Return [x, y] of the center of cell containing provided text 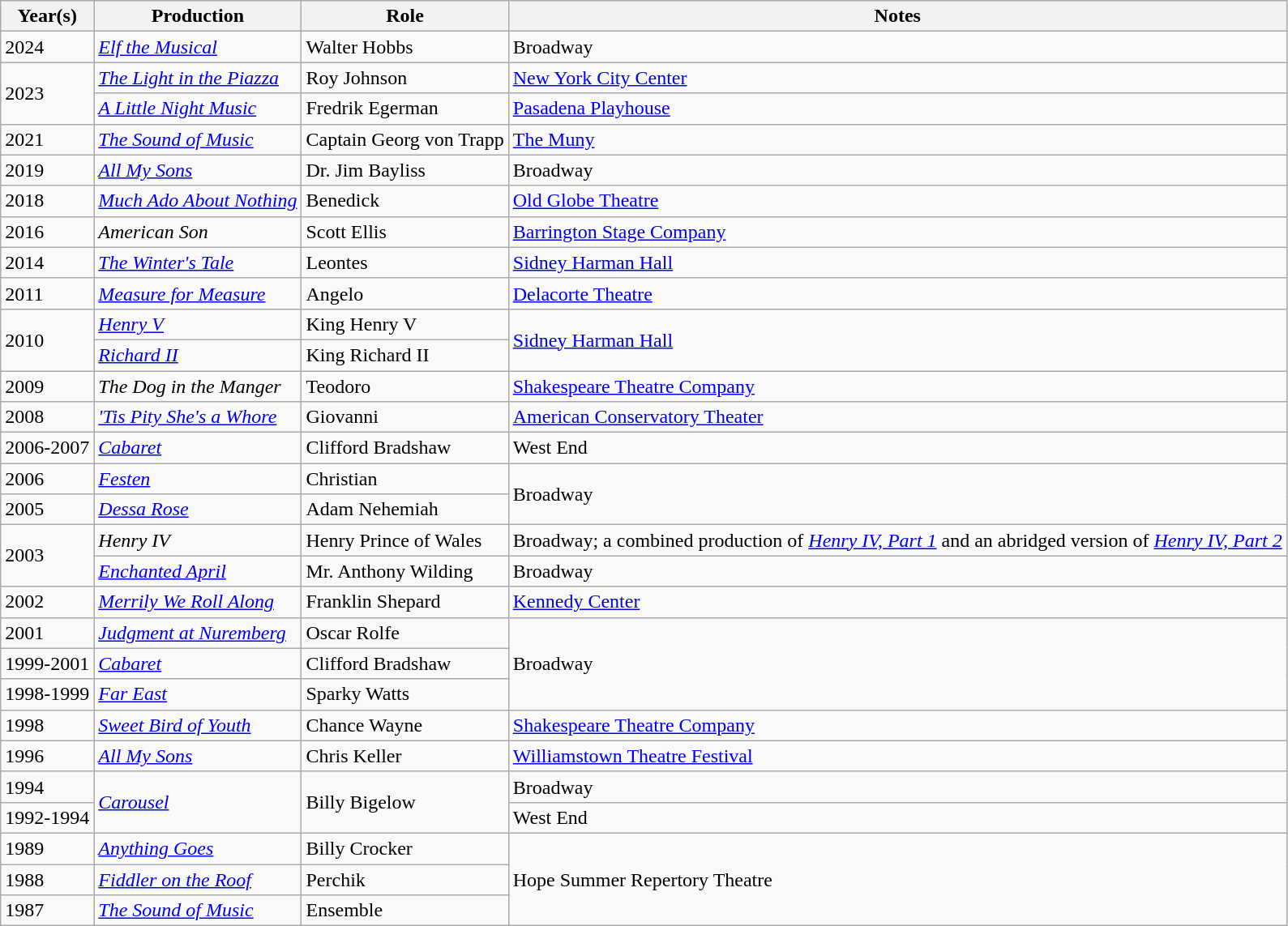
Kennedy Center [897, 602]
2005 [47, 510]
Delacorte Theatre [897, 293]
1992-1994 [47, 817]
1996 [47, 756]
Henry IV [198, 540]
1987 [47, 911]
1994 [47, 787]
1998-1999 [47, 694]
Carousel [198, 802]
2018 [47, 201]
Henry V [198, 324]
2023 [47, 93]
The Dog in the Manger [198, 386]
2014 [47, 262]
2011 [47, 293]
New York City Center [897, 78]
Year(s) [47, 16]
Roy Johnson [405, 78]
Fiddler on the Roof [198, 879]
2016 [47, 232]
2019 [47, 170]
2009 [47, 386]
2002 [47, 602]
Pasadena Playhouse [897, 109]
Measure for Measure [198, 293]
Anything Goes [198, 848]
Chris Keller [405, 756]
2006-2007 [47, 448]
Scott Ellis [405, 232]
Henry Prince of Wales [405, 540]
Much Ado About Nothing [198, 201]
Barrington Stage Company [897, 232]
Billy Bigelow [405, 802]
Merrily We Roll Along [198, 602]
Benedick [405, 201]
King Richard II [405, 355]
Production [198, 16]
1989 [47, 848]
Walter Hobbs [405, 47]
Enchanted April [198, 571]
2024 [47, 47]
Angelo [405, 293]
The Light in the Piazza [198, 78]
2006 [47, 479]
Franklin Shepard [405, 602]
Festen [198, 479]
Captain Georg von Trapp [405, 139]
Perchik [405, 879]
Dessa Rose [198, 510]
2010 [47, 339]
2003 [47, 556]
Notes [897, 16]
1999-2001 [47, 664]
Far East [198, 694]
Leontes [405, 262]
Elf the Musical [198, 47]
2001 [47, 633]
American Son [198, 232]
A Little Night Music [198, 109]
Old Globe Theatre [897, 201]
Teodoro [405, 386]
2008 [47, 417]
The Winter's Tale [198, 262]
Hope Summer Repertory Theatre [897, 879]
Giovanni [405, 417]
Role [405, 16]
Chance Wayne [405, 725]
Oscar Rolfe [405, 633]
Christian [405, 479]
Ensemble [405, 911]
Judgment at Nuremberg [198, 633]
Williamstown Theatre Festival [897, 756]
Mr. Anthony Wilding [405, 571]
Richard II [198, 355]
1988 [47, 879]
The Muny [897, 139]
2021 [47, 139]
Billy Crocker [405, 848]
Sparky Watts [405, 694]
1998 [47, 725]
Dr. Jim Bayliss [405, 170]
King Henry V [405, 324]
Fredrik Egerman [405, 109]
Adam Nehemiah [405, 510]
American Conservatory Theater [897, 417]
Sweet Bird of Youth [198, 725]
Broadway; a combined production of Henry IV, Part 1 and an abridged version of Henry IV, Part 2 [897, 540]
'Tis Pity She's a Whore [198, 417]
